Capture the cell that displays the provided text and extract its (x, y) central coordinate. 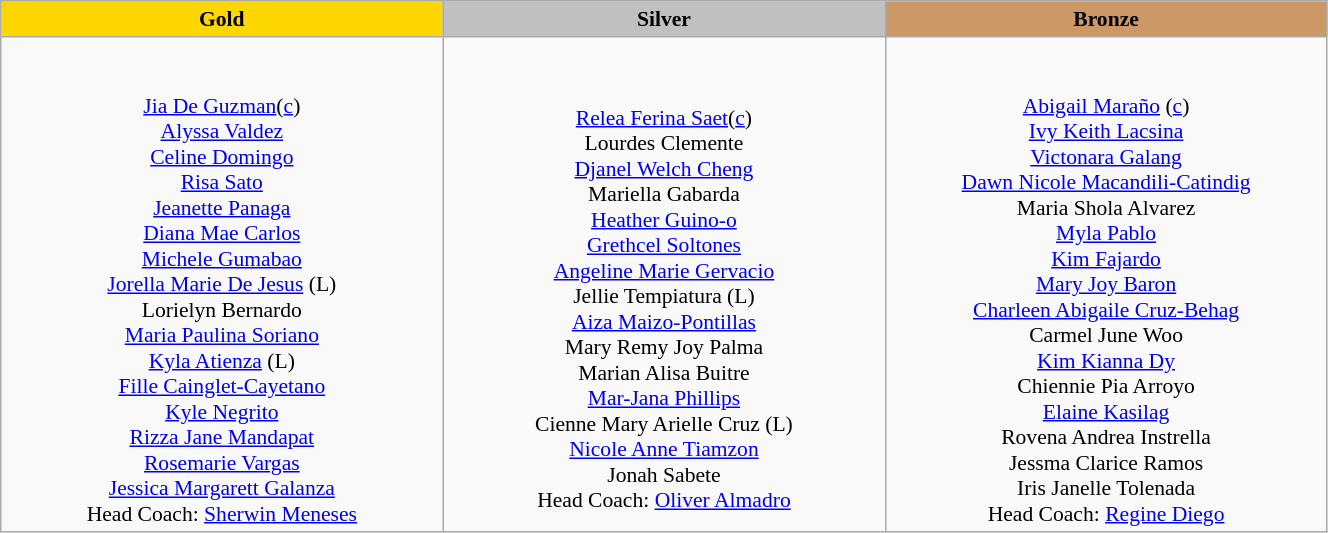
Gold (222, 19)
Bronze (1106, 19)
Silver (664, 19)
